From the cell containing the given text, extract its center point as [X, Y] coordinate. 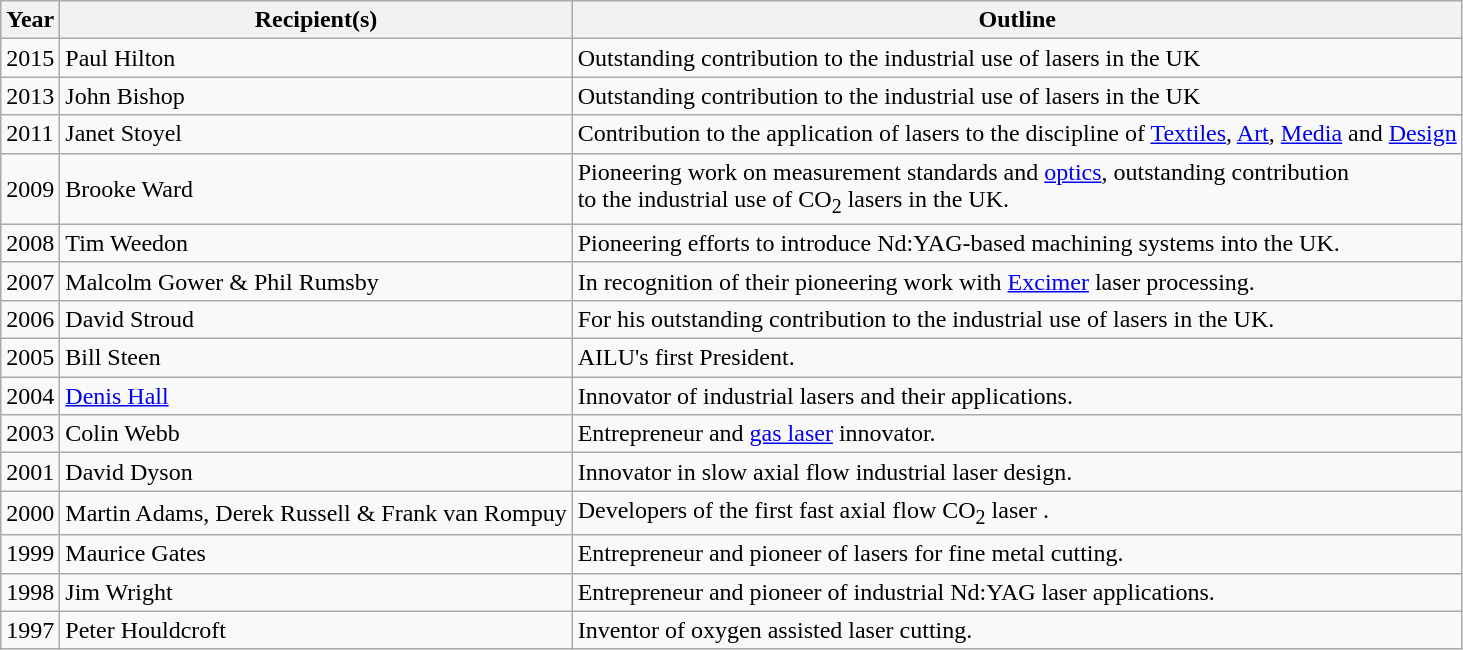
1997 [30, 630]
2006 [30, 319]
2009 [30, 188]
Malcolm Gower & Phil Rumsby [316, 281]
2013 [30, 96]
Recipient(s) [316, 20]
Peter Houldcroft [316, 630]
2003 [30, 434]
Martin Adams, Derek Russell & Frank van Rompuy [316, 513]
Developers of the first fast axial flow CO2 laser . [1017, 513]
Brooke Ward [316, 188]
2004 [30, 396]
1999 [30, 554]
Denis Hall [316, 396]
Outline [1017, 20]
Innovator of industrial lasers and their applications. [1017, 396]
AILU's first President. [1017, 358]
2011 [30, 134]
For his outstanding contribution to the industrial use of lasers in the UK. [1017, 319]
2015 [30, 58]
2005 [30, 358]
Janet Stoyel [316, 134]
2000 [30, 513]
Entrepreneur and pioneer of industrial Nd:YAG laser applications. [1017, 592]
1998 [30, 592]
Bill Steen [316, 358]
In recognition of their pioneering work with Excimer laser processing. [1017, 281]
Maurice Gates [316, 554]
2008 [30, 243]
John Bishop [316, 96]
David Dyson [316, 472]
David Stroud [316, 319]
2007 [30, 281]
2001 [30, 472]
Colin Webb [316, 434]
Jim Wright [316, 592]
Tim Weedon [316, 243]
Paul Hilton [316, 58]
Contribution to the application of lasers to the discipline of Textiles, Art, Media and Design [1017, 134]
Pioneering efforts to introduce Nd:YAG-based machining systems into the UK. [1017, 243]
Entrepreneur and gas laser innovator. [1017, 434]
Pioneering work on measurement standards and optics, outstanding contributionto the industrial use of CO2 lasers in the UK. [1017, 188]
Year [30, 20]
Inventor of oxygen assisted laser cutting. [1017, 630]
Innovator in slow axial flow industrial laser design. [1017, 472]
Entrepreneur and pioneer of lasers for fine metal cutting. [1017, 554]
